From the cell containing the given text, extract its center point as (x, y) coordinate. 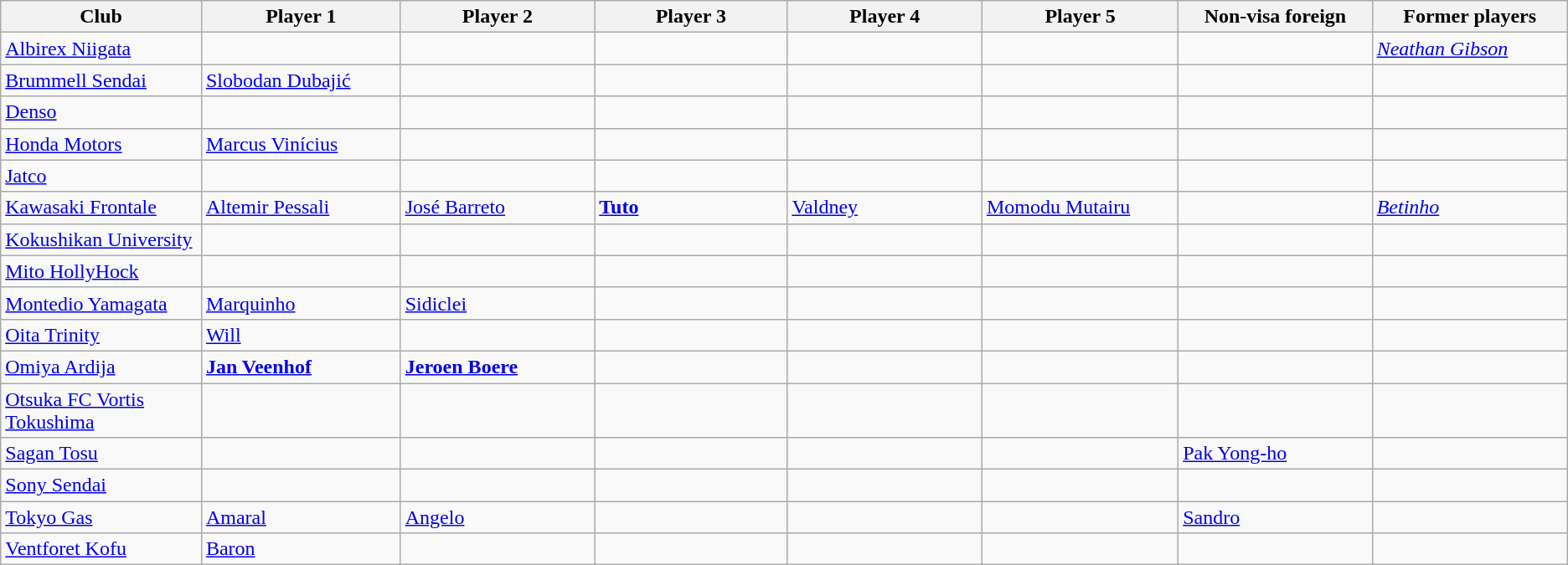
Montedio Yamagata (101, 303)
Oita Trinity (101, 335)
Tokyo Gas (101, 517)
Angelo (498, 517)
Neathan Gibson (1469, 49)
Jatco (101, 176)
José Barreto (498, 208)
Mito HollyHock (101, 271)
Ventforet Kofu (101, 549)
Omiya Ardija (101, 367)
Albirex Niigata (101, 49)
Player 2 (498, 17)
Baron (301, 549)
Player 1 (301, 17)
Kawasaki Frontale (101, 208)
Player 5 (1080, 17)
Player 3 (691, 17)
Momodu Mutairu (1080, 208)
Will (301, 335)
Altemir Pessali (301, 208)
Player 4 (885, 17)
Non-visa foreign (1275, 17)
Jeroen Boere (498, 367)
Valdney (885, 208)
Sagan Tosu (101, 454)
Pak Yong-ho (1275, 454)
Jan Veenhof (301, 367)
Otsuka FC Vortis Tokushima (101, 410)
Slobodan Dubajić (301, 80)
Denso (101, 112)
Club (101, 17)
Amaral (301, 517)
Marquinho (301, 303)
Marcus Vinícius (301, 144)
Tuto (691, 208)
Sidiclei (498, 303)
Honda Motors (101, 144)
Sandro (1275, 517)
Kokushikan University (101, 239)
Sony Sendai (101, 485)
Betinho (1469, 208)
Brummell Sendai (101, 80)
Former players (1469, 17)
